Locate the cell with the specified text and output its [x, y] center coordinate. 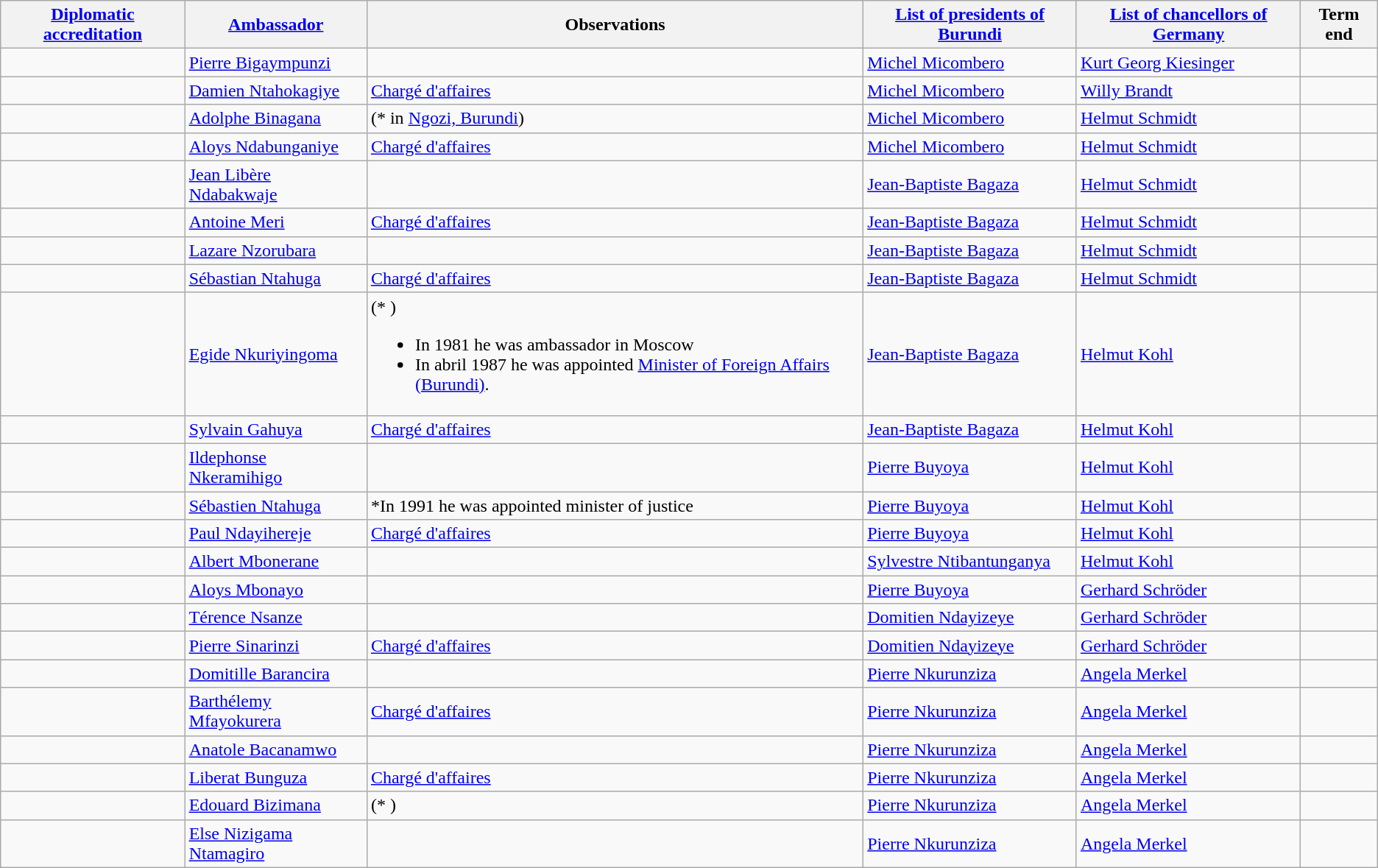
Antoine Meri [275, 222]
Térence Nsanze [275, 618]
Pierre Bigaympunzi [275, 63]
Term end [1339, 25]
*In 1991 he was appointed minister of justice [615, 506]
Willy Brandt [1188, 91]
Aloys Ndabunganiye [275, 147]
Domitille Barancira [275, 674]
Sébastian Ntahuga [275, 278]
Diplomatic accreditation [93, 25]
(* )In 1981 he was ambassador in MoscowIn abril 1987 he was appointed Minister of Foreign Affairs (Burundi). [615, 353]
Edouard Bizimana [275, 805]
Aloys Mbonayo [275, 590]
Sylvain Gahuya [275, 429]
Else Nizigama Ntamagiro [275, 844]
Observations [615, 25]
Liberat Bunguza [275, 777]
Damien Ntahokagiye [275, 91]
Ildephonse Nkeramihigo [275, 467]
Sylvestre Ntibantunganya [970, 562]
(* in Ngozi, Burundi) [615, 119]
Egide Nkuriyingoma [275, 353]
Pierre Sinarinzi [275, 646]
Lazare Nzorubara [275, 250]
List of chancellors of Germany [1188, 25]
Paul Ndayihereje [275, 534]
Ambassador [275, 25]
Barthélemy Mfayokurera [275, 711]
Anatole Bacanamwo [275, 749]
List of presidents of Burundi [970, 25]
Sébastien Ntahuga [275, 506]
(* ) [615, 805]
Adolphe Binagana [275, 119]
Albert Mbonerane [275, 562]
Kurt Georg Kiesinger [1188, 63]
Jean Libère Ndabakwaje [275, 184]
